Capture the cell that displays the provided text and extract its (X, Y) central coordinate. 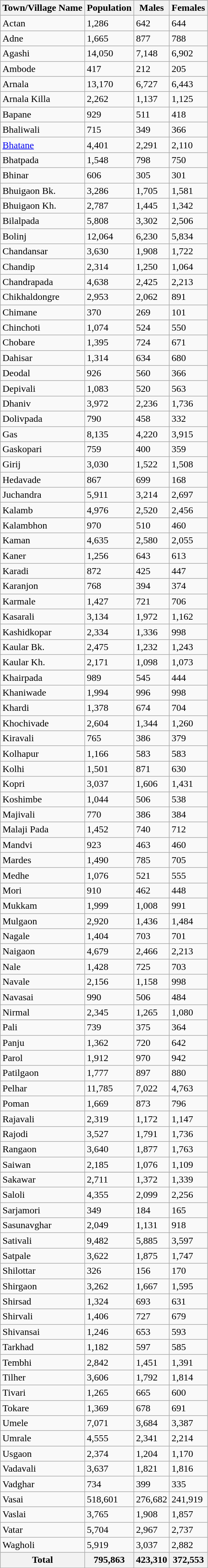
3,527 (109, 1134)
Bapane (42, 114)
1,369 (109, 1408)
Pali (42, 1027)
1,246 (109, 1332)
785 (152, 860)
880 (188, 1073)
Bolinj (42, 236)
2,580 (152, 541)
5,704 (109, 1530)
996 (152, 693)
Bhatane (42, 145)
6,230 (152, 236)
1,008 (152, 906)
2,341 (152, 1438)
643 (152, 556)
Shilottar (42, 1271)
Sasunavghar (42, 1225)
Medhe (42, 875)
374 (188, 586)
1,256 (109, 556)
1,877 (152, 1149)
Nagale (42, 936)
3,622 (109, 1256)
Mukkam (42, 906)
Males (152, 8)
Vadavali (42, 1469)
326 (109, 1271)
5,885 (152, 1241)
2,711 (109, 1180)
Wagholi (42, 1545)
Bilalpada (42, 221)
4,763 (188, 1088)
Majivali (42, 814)
790 (109, 419)
1,166 (109, 754)
2,456 (188, 510)
1,431 (188, 784)
11,785 (109, 1088)
184 (152, 1210)
693 (152, 1301)
1,362 (109, 1043)
630 (188, 769)
Bhinar (42, 175)
Umrale (42, 1438)
653 (152, 1332)
418 (188, 114)
511 (152, 114)
Arnala Killa (42, 99)
4,638 (109, 282)
Total (42, 1560)
Chandip (42, 267)
9,482 (109, 1241)
Navasai (42, 997)
631 (188, 1301)
1,404 (109, 936)
2,604 (109, 723)
1,705 (152, 191)
2,256 (188, 1195)
1,792 (152, 1377)
520 (152, 388)
770 (109, 814)
796 (188, 1103)
712 (188, 830)
Khochivade (42, 723)
2,319 (109, 1119)
798 (152, 160)
1,665 (109, 38)
926 (109, 373)
1,428 (109, 967)
1,814 (188, 1377)
701 (188, 936)
2,737 (188, 1530)
4,401 (109, 145)
Bhuigaon Bk. (42, 191)
335 (188, 1484)
379 (188, 738)
7,148 (152, 54)
1,232 (152, 647)
1,391 (188, 1362)
Arnala (42, 84)
1,451 (152, 1362)
301 (188, 175)
720 (152, 1043)
600 (188, 1392)
521 (152, 875)
4,355 (109, 1195)
5,808 (109, 221)
550 (188, 327)
Karmale (42, 601)
Vadghar (42, 1484)
538 (188, 799)
2,262 (109, 99)
370 (109, 312)
Chimane (42, 312)
593 (188, 1332)
3,765 (109, 1514)
2,185 (109, 1165)
417 (109, 69)
Deodal (42, 373)
Malaji Pada (42, 830)
Juchandra (42, 495)
1,137 (152, 99)
400 (152, 449)
165 (188, 1210)
597 (152, 1347)
1,436 (152, 921)
1,131 (152, 1225)
2,475 (109, 647)
Parol (42, 1058)
3,606 (109, 1377)
734 (109, 1484)
2,882 (188, 1545)
Tembhi (42, 1362)
3,630 (109, 251)
Shirgaon (42, 1286)
3,214 (152, 495)
2,425 (152, 282)
269 (152, 312)
6,443 (188, 84)
3,597 (188, 1241)
2,920 (109, 921)
2,787 (109, 206)
Saiwan (42, 1165)
1,378 (109, 708)
168 (188, 480)
1,162 (188, 616)
795,863 (109, 1560)
359 (188, 449)
788 (188, 38)
14,050 (109, 54)
1,344 (152, 723)
1,182 (109, 1347)
679 (188, 1317)
Tilher (42, 1377)
Gaskopari (42, 449)
2,520 (152, 510)
867 (109, 480)
372,553 (188, 1560)
Mandvi (42, 845)
Kopri (42, 784)
1,791 (152, 1134)
872 (109, 571)
1,972 (152, 616)
Chobare (42, 343)
1,324 (109, 1301)
1,158 (152, 982)
877 (152, 38)
1,083 (109, 388)
1,606 (152, 784)
724 (152, 343)
4,555 (109, 1438)
704 (188, 708)
Tokare (42, 1408)
2,110 (188, 145)
759 (109, 449)
Adne (42, 38)
Depivali (42, 388)
3,286 (109, 191)
6,902 (188, 54)
1,747 (188, 1256)
447 (188, 571)
Satpale (42, 1256)
Koshimbe (42, 799)
Shirvali (42, 1317)
990 (109, 997)
1,314 (109, 358)
101 (188, 312)
Usgaon (42, 1454)
3,387 (188, 1423)
1,816 (188, 1469)
Bhatpada (42, 160)
2,953 (109, 297)
524 (152, 327)
1,109 (188, 1165)
Vatar (42, 1530)
2,374 (109, 1454)
Naigaon (42, 952)
721 (152, 601)
Girij (42, 465)
212 (152, 69)
2,345 (109, 1012)
1,548 (109, 160)
1,763 (188, 1149)
873 (152, 1103)
Pelhar (42, 1088)
Kaular Bk. (42, 647)
1,064 (188, 267)
Chinchoti (42, 327)
484 (188, 997)
305 (152, 175)
4,220 (152, 434)
678 (152, 1408)
510 (152, 525)
1,125 (188, 99)
Poman (42, 1103)
1,260 (188, 723)
Kaner (42, 556)
4,635 (109, 541)
394 (152, 586)
1,490 (109, 860)
989 (109, 678)
3,134 (109, 616)
Females (188, 8)
3,640 (109, 1149)
13,170 (109, 84)
Kashidkopar (42, 632)
448 (188, 890)
739 (109, 1027)
Kasarali (42, 616)
1,243 (188, 647)
Shirsad (42, 1301)
5,911 (109, 495)
1,372 (152, 1180)
276,682 (152, 1499)
Saloli (42, 1195)
991 (188, 906)
1,080 (188, 1012)
1,581 (188, 191)
1,484 (188, 921)
680 (188, 358)
665 (152, 1392)
1,074 (109, 327)
715 (109, 130)
1,427 (109, 601)
Population (109, 8)
425 (152, 571)
2,697 (188, 495)
Bhuigaon Kh. (42, 206)
Actan (42, 23)
2,466 (152, 952)
6,727 (152, 84)
444 (188, 678)
563 (188, 388)
Kalambhon (42, 525)
423,310 (152, 1560)
560 (152, 373)
1,667 (152, 1286)
606 (109, 175)
384 (188, 814)
1,170 (188, 1454)
462 (152, 890)
923 (109, 845)
7,071 (109, 1423)
2,156 (109, 982)
Ambode (42, 69)
1,339 (188, 1180)
Patilgaon (42, 1073)
613 (188, 556)
399 (152, 1484)
1,508 (188, 465)
891 (188, 297)
1,999 (109, 906)
Rajodi (42, 1134)
897 (152, 1073)
740 (152, 830)
Sativali (42, 1241)
3,637 (109, 1469)
Town/Village Name (42, 8)
Gas (42, 434)
691 (188, 1408)
12,064 (109, 236)
364 (188, 1027)
674 (152, 708)
5,919 (109, 1545)
Khairpada (42, 678)
Panju (42, 1043)
4,976 (109, 510)
Kalamb (42, 510)
Mori (42, 890)
1,522 (152, 465)
Khaniwade (42, 693)
Agashi (42, 54)
1,336 (152, 632)
699 (152, 480)
3,030 (109, 465)
2,171 (109, 662)
1,044 (109, 799)
765 (109, 738)
332 (188, 419)
7,022 (152, 1088)
Karadi (42, 571)
545 (152, 678)
5,834 (188, 236)
Rajavali (42, 1119)
1,994 (109, 693)
2,291 (152, 145)
Hedavade (42, 480)
3,972 (109, 403)
1,669 (109, 1103)
2,214 (188, 1438)
2,334 (109, 632)
3,302 (152, 221)
727 (152, 1317)
518,601 (109, 1499)
725 (152, 967)
4,679 (109, 952)
1,204 (152, 1454)
Kolhapur (42, 754)
Nale (42, 967)
1,445 (152, 206)
634 (152, 358)
929 (109, 114)
706 (188, 601)
Sakawar (42, 1180)
585 (188, 1347)
1,147 (188, 1119)
Kaular Kh. (42, 662)
2,236 (152, 403)
Khardi (42, 708)
918 (188, 1225)
Chikhaldongre (42, 297)
555 (188, 875)
1,342 (188, 206)
241,919 (188, 1499)
2,055 (188, 541)
644 (188, 23)
Mardes (42, 860)
1,595 (188, 1286)
2,049 (109, 1225)
3,684 (152, 1423)
671 (188, 343)
Kiravali (42, 738)
170 (188, 1271)
Dahisar (42, 358)
1,875 (152, 1256)
Vaslai (42, 1514)
Nirmal (42, 1012)
Navale (42, 982)
750 (188, 160)
3,915 (188, 434)
1,172 (152, 1119)
375 (152, 1027)
3,262 (109, 1286)
1,501 (109, 769)
Shivansai (42, 1332)
768 (109, 586)
1,286 (109, 23)
Umele (42, 1423)
1,250 (152, 267)
1,857 (188, 1514)
705 (188, 860)
205 (188, 69)
463 (152, 845)
1,912 (109, 1058)
Sarjamori (42, 1210)
Rangaon (42, 1149)
Vasai (42, 1499)
1,452 (109, 830)
1,722 (188, 251)
Chandrapada (42, 282)
Kolhi (42, 769)
156 (152, 1271)
2,842 (109, 1362)
Tarkhad (42, 1347)
2,062 (152, 297)
8,135 (109, 434)
Chandansar (42, 251)
Karanjon (42, 586)
Mulgaon (42, 921)
1,821 (152, 1469)
Dhaniv (42, 403)
Dolivpada (42, 419)
2,506 (188, 221)
Kaman (42, 541)
Tivari (42, 1392)
1,777 (109, 1073)
1,395 (109, 343)
1,406 (109, 1317)
942 (188, 1058)
910 (109, 890)
Bhaliwali (42, 130)
1,073 (188, 662)
1,098 (152, 662)
458 (152, 419)
2,099 (152, 1195)
2,967 (152, 1530)
2,314 (109, 267)
871 (152, 769)
